Extract the [X, Y] coordinate from the center of the cell holding the provided text.  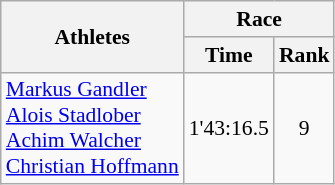
Time [229, 55]
9 [304, 128]
Rank [304, 55]
Markus GandlerAlois StadloberAchim WalcherChristian Hoffmann [92, 128]
Athletes [92, 36]
Race [260, 19]
1'43:16.5 [229, 128]
